Find where the given text appears and provide that cell's center as (X, Y) coordinate. 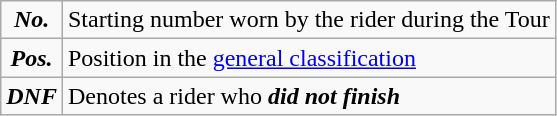
DNF (32, 96)
Position in the general classification (308, 58)
Pos. (32, 58)
Starting number worn by the rider during the Tour (308, 20)
No. (32, 20)
Denotes a rider who did not finish (308, 96)
